Locate the cell with the specified text and output its [x, y] center coordinate. 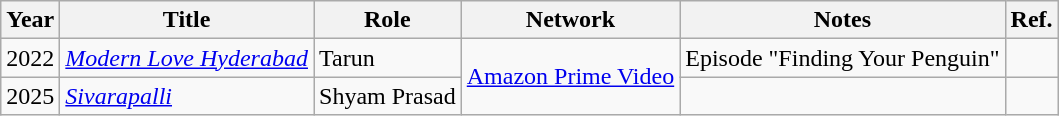
Episode "Finding Your Penguin" [842, 58]
Network [570, 20]
Modern Love Hyderabad [187, 58]
Tarun [388, 58]
Title [187, 20]
2022 [30, 58]
Shyam Prasad [388, 96]
Notes [842, 20]
Ref. [1032, 20]
2025 [30, 96]
Sivarapalli [187, 96]
Year [30, 20]
Role [388, 20]
Amazon Prime Video [570, 77]
